Output the [x, y] coordinate of the center of the cell containing the given text.  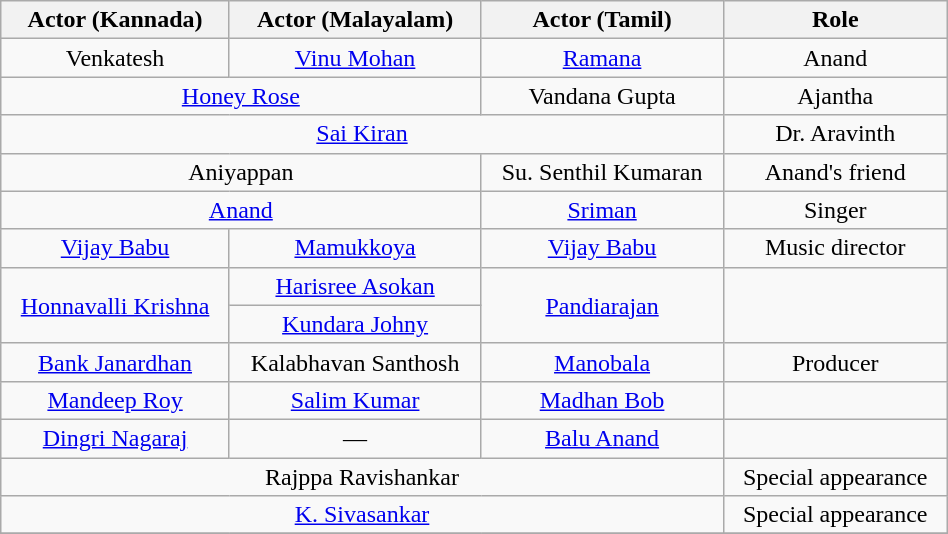
Su. Senthil Kumaran [602, 172]
Madhan Bob [602, 400]
Aniyappan [241, 172]
Dr. Aravinth [835, 134]
Sai Kiran [362, 134]
K. Sivasankar [362, 515]
— [355, 438]
Vandana Gupta [602, 96]
Mamukkoya [355, 248]
Venkatesh [116, 58]
Anand's friend [835, 172]
Balu Anand [602, 438]
Honnavalli Krishna [116, 305]
Pandiarajan [602, 305]
Actor (Tamil) [602, 20]
Mandeep Roy [116, 400]
Vinu Mohan [355, 58]
Salim Kumar [355, 400]
Music director [835, 248]
Singer [835, 210]
Bank Janardhan [116, 362]
Dingri Nagaraj [116, 438]
Harisree Asokan [355, 286]
Role [835, 20]
Actor (Kannada) [116, 20]
Ramana [602, 58]
Manobala [602, 362]
Ajantha [835, 96]
Kalabhavan Santhosh [355, 362]
Kundara Johny [355, 324]
Producer [835, 362]
Honey Rose [241, 96]
Actor (Malayalam) [355, 20]
Rajppa Ravishankar [362, 477]
Sriman [602, 210]
